Output the (x, y) coordinate of the center of the cell containing the given text.  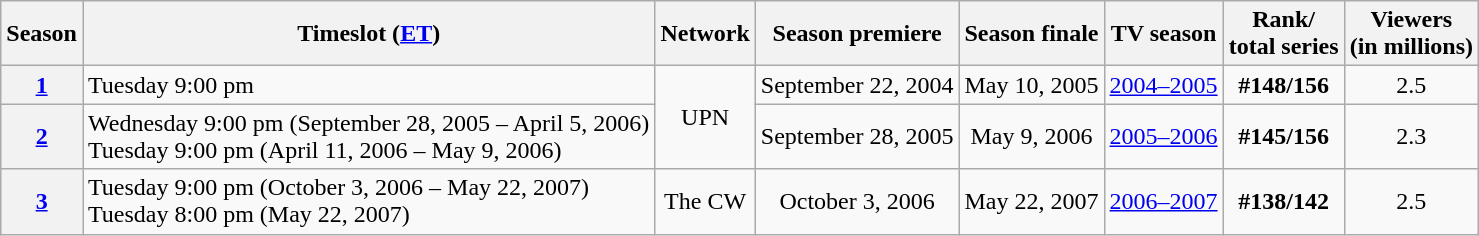
TV season (1164, 34)
May 22, 2007 (1032, 202)
May 9, 2006 (1032, 136)
2004–2005 (1164, 85)
May 10, 2005 (1032, 85)
UPN (705, 118)
2006–2007 (1164, 202)
#138/142 (1284, 202)
Season finale (1032, 34)
Timeslot (ET) (368, 34)
2 (42, 136)
2.3 (1411, 136)
Season premiere (857, 34)
September 28, 2005 (857, 136)
Rank/total series (1284, 34)
The CW (705, 202)
Viewers(in millions) (1411, 34)
September 22, 2004 (857, 85)
3 (42, 202)
Tuesday 9:00 pm (October 3, 2006 – May 22, 2007)Tuesday 8:00 pm (May 22, 2007) (368, 202)
#148/156 (1284, 85)
Network (705, 34)
Season (42, 34)
2005–2006 (1164, 136)
October 3, 2006 (857, 202)
Wednesday 9:00 pm (September 28, 2005 – April 5, 2006)Tuesday 9:00 pm (April 11, 2006 – May 9, 2006) (368, 136)
1 (42, 85)
#145/156 (1284, 136)
Tuesday 9:00 pm (368, 85)
